Pinpoint the cell where the given text exists, returning its (X, Y) midpoint coordinate. 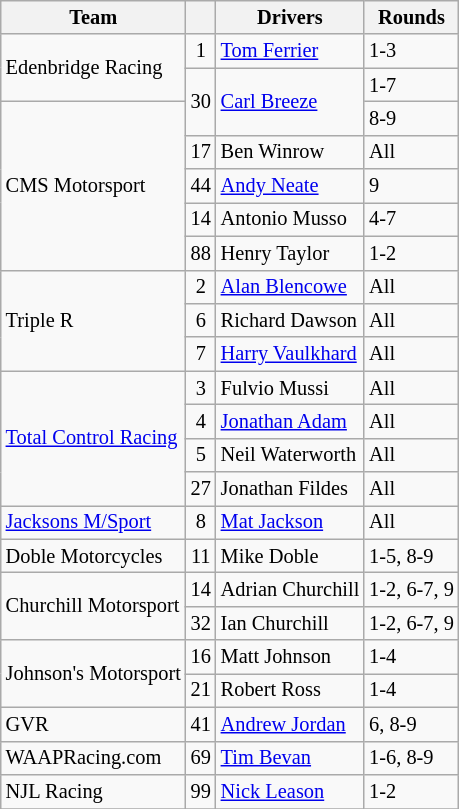
NJL Racing (94, 791)
Richard Dawson (290, 320)
6 (201, 320)
5 (201, 455)
2 (201, 287)
Churchill Motorsport (94, 606)
Nick Leason (290, 791)
Total Control Racing (94, 438)
Antonio Musso (290, 219)
Robert Ross (290, 690)
Jonathan Adam (290, 421)
32 (201, 623)
8-9 (412, 118)
Tim Bevan (290, 758)
69 (201, 758)
6, 8-9 (412, 724)
Alan Blencowe (290, 287)
3 (201, 388)
Neil Waterworth (290, 455)
Henry Taylor (290, 253)
Doble Motorcycles (94, 556)
1 (201, 51)
Matt Johnson (290, 657)
Carl Breeze (290, 102)
Mat Jackson (290, 522)
Harry Vaulkhard (290, 354)
GVR (94, 724)
1-6, 8-9 (412, 758)
7 (201, 354)
Andrew Jordan (290, 724)
1-3 (412, 51)
16 (201, 657)
11 (201, 556)
Triple R (94, 320)
Adrian Churchill (290, 589)
30 (201, 102)
Fulvio Mussi (290, 388)
99 (201, 791)
4 (201, 421)
41 (201, 724)
Jacksons M/Sport (94, 522)
17 (201, 152)
Team (94, 17)
8 (201, 522)
27 (201, 489)
9 (412, 186)
4-7 (412, 219)
Ben Winrow (290, 152)
1-7 (412, 85)
88 (201, 253)
Edenbridge Racing (94, 68)
Andy Neate (290, 186)
Rounds (412, 17)
Jonathan Fildes (290, 489)
Mike Doble (290, 556)
21 (201, 690)
Johnson's Motorsport (94, 674)
44 (201, 186)
Drivers (290, 17)
CMS Motorsport (94, 185)
Ian Churchill (290, 623)
WAAPRacing.com (94, 758)
1-5, 8-9 (412, 556)
Tom Ferrier (290, 51)
